Scan for the cell matching the given text and deliver its (x, y) coordinate at center. 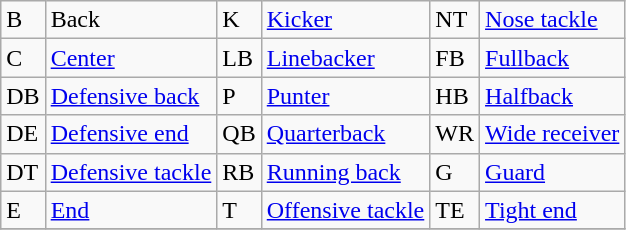
Halfback (552, 96)
T (239, 210)
DT (23, 172)
P (239, 96)
E (23, 210)
RB (239, 172)
Defensive tackle (131, 172)
DE (23, 134)
Punter (346, 96)
Back (131, 20)
Kicker (346, 20)
HB (455, 96)
C (23, 58)
K (239, 20)
Nose tackle (552, 20)
Defensive back (131, 96)
Running back (346, 172)
B (23, 20)
Guard (552, 172)
Wide receiver (552, 134)
Quarterback (346, 134)
TE (455, 210)
LB (239, 58)
Linebacker (346, 58)
Center (131, 58)
QB (239, 134)
FB (455, 58)
Defensive end (131, 134)
Fullback (552, 58)
DB (23, 96)
WR (455, 134)
Tight end (552, 210)
End (131, 210)
G (455, 172)
Offensive tackle (346, 210)
NT (455, 20)
